Locate the cell with the specified text and output its (X, Y) center coordinate. 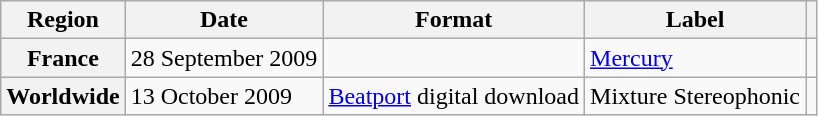
Mercury (696, 58)
13 October 2009 (224, 96)
Label (696, 20)
Region (63, 20)
Date (224, 20)
28 September 2009 (224, 58)
France (63, 58)
Worldwide (63, 96)
Format (454, 20)
Beatport digital download (454, 96)
Mixture Stereophonic (696, 96)
